Output the [X, Y] coordinate of the center of the cell containing the given text.  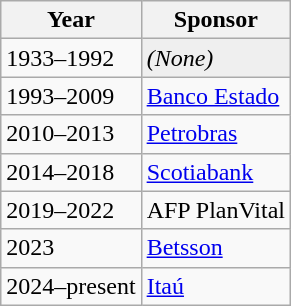
1933–1992 [71, 58]
AFP PlanVital [216, 210]
Betsson [216, 248]
Itaú [216, 286]
2024–present [71, 286]
Banco Estado [216, 96]
(None) [216, 58]
1993–2009 [71, 96]
Petrobras [216, 134]
2019–2022 [71, 210]
2010–2013 [71, 134]
2014–2018 [71, 172]
Scotiabank [216, 172]
Year [71, 20]
Sponsor [216, 20]
2023 [71, 248]
